Scan for the cell matching the given text and deliver its (x, y) coordinate at center. 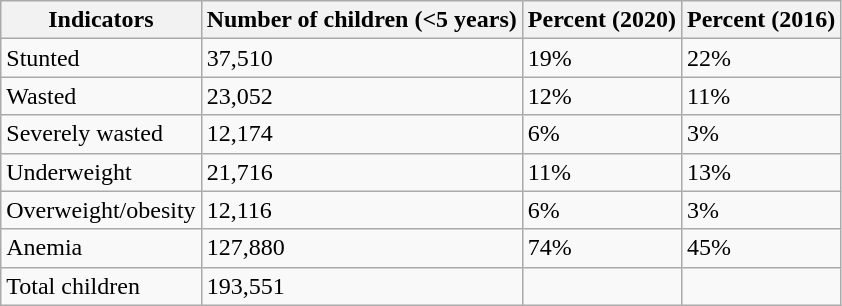
127,880 (362, 248)
37,510 (362, 58)
12% (602, 96)
23,052 (362, 96)
Severely wasted (101, 134)
Percent (2020) (602, 20)
12,174 (362, 134)
74% (602, 248)
Overweight/obesity (101, 210)
13% (762, 172)
12,116 (362, 210)
21,716 (362, 172)
22% (762, 58)
Indicators (101, 20)
Number of children (<5 years) (362, 20)
19% (602, 58)
Total children (101, 286)
Anemia (101, 248)
193,551 (362, 286)
45% (762, 248)
Percent (2016) (762, 20)
Stunted (101, 58)
Underweight (101, 172)
Wasted (101, 96)
